Provide the [x, y] coordinate of the cell's center where the given text is located.  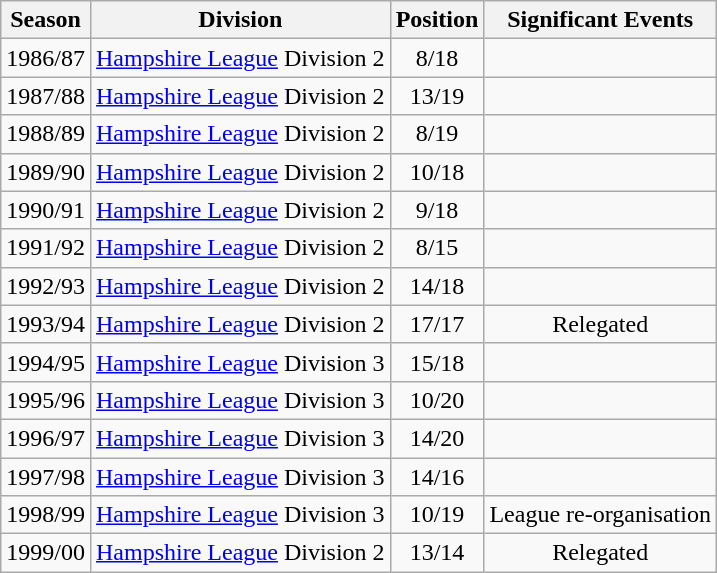
1999/00 [46, 553]
8/19 [437, 134]
14/16 [437, 477]
1986/87 [46, 58]
10/20 [437, 400]
8/18 [437, 58]
Position [437, 20]
8/15 [437, 248]
1994/95 [46, 362]
1997/98 [46, 477]
10/18 [437, 172]
14/18 [437, 286]
Division [240, 20]
9/18 [437, 210]
Season [46, 20]
15/18 [437, 362]
10/19 [437, 515]
1990/91 [46, 210]
1995/96 [46, 400]
1988/89 [46, 134]
17/17 [437, 324]
13/14 [437, 553]
1998/99 [46, 515]
1991/92 [46, 248]
League re-organisation [600, 515]
1992/93 [46, 286]
1996/97 [46, 438]
13/19 [437, 96]
Significant Events [600, 20]
14/20 [437, 438]
1993/94 [46, 324]
1989/90 [46, 172]
1987/88 [46, 96]
